Provide the [x, y] coordinate of the cell's center where the given text is located.  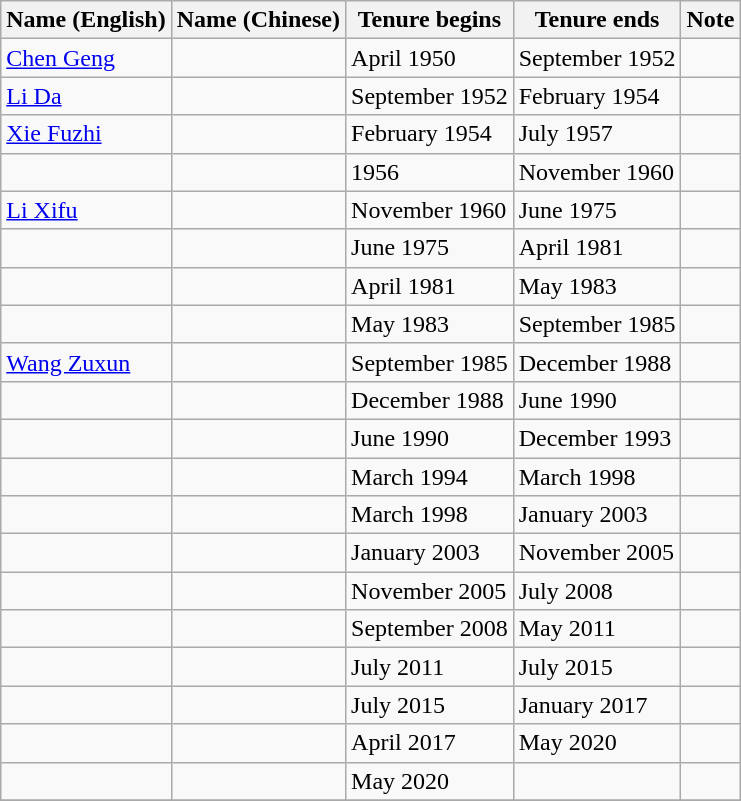
April 1950 [430, 58]
Li Xifu [86, 210]
Li Da [86, 96]
December 1993 [597, 438]
July 2011 [430, 667]
Wang Zuxun [86, 362]
Note [710, 20]
Tenure ends [597, 20]
Xie Fuzhi [86, 134]
Name (Chinese) [258, 20]
January 2017 [597, 705]
March 1994 [430, 477]
May 2011 [597, 629]
Name (English) [86, 20]
September 2008 [430, 629]
April 2017 [430, 743]
July 2008 [597, 591]
July 1957 [597, 134]
Chen Geng [86, 58]
Tenure begins [430, 20]
1956 [430, 172]
